Capture the cell that displays the provided text and extract its (X, Y) central coordinate. 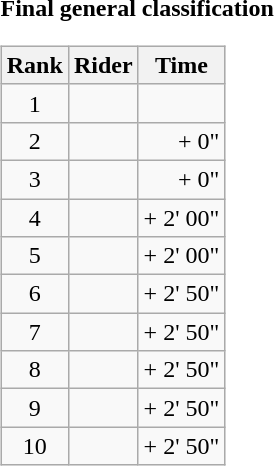
2 (34, 141)
1 (34, 103)
8 (34, 370)
10 (34, 446)
7 (34, 332)
Time (182, 65)
Rank (34, 65)
3 (34, 179)
5 (34, 256)
Rider (103, 65)
6 (34, 294)
9 (34, 408)
4 (34, 217)
